From the cell containing the given text, extract its center point as [X, Y] coordinate. 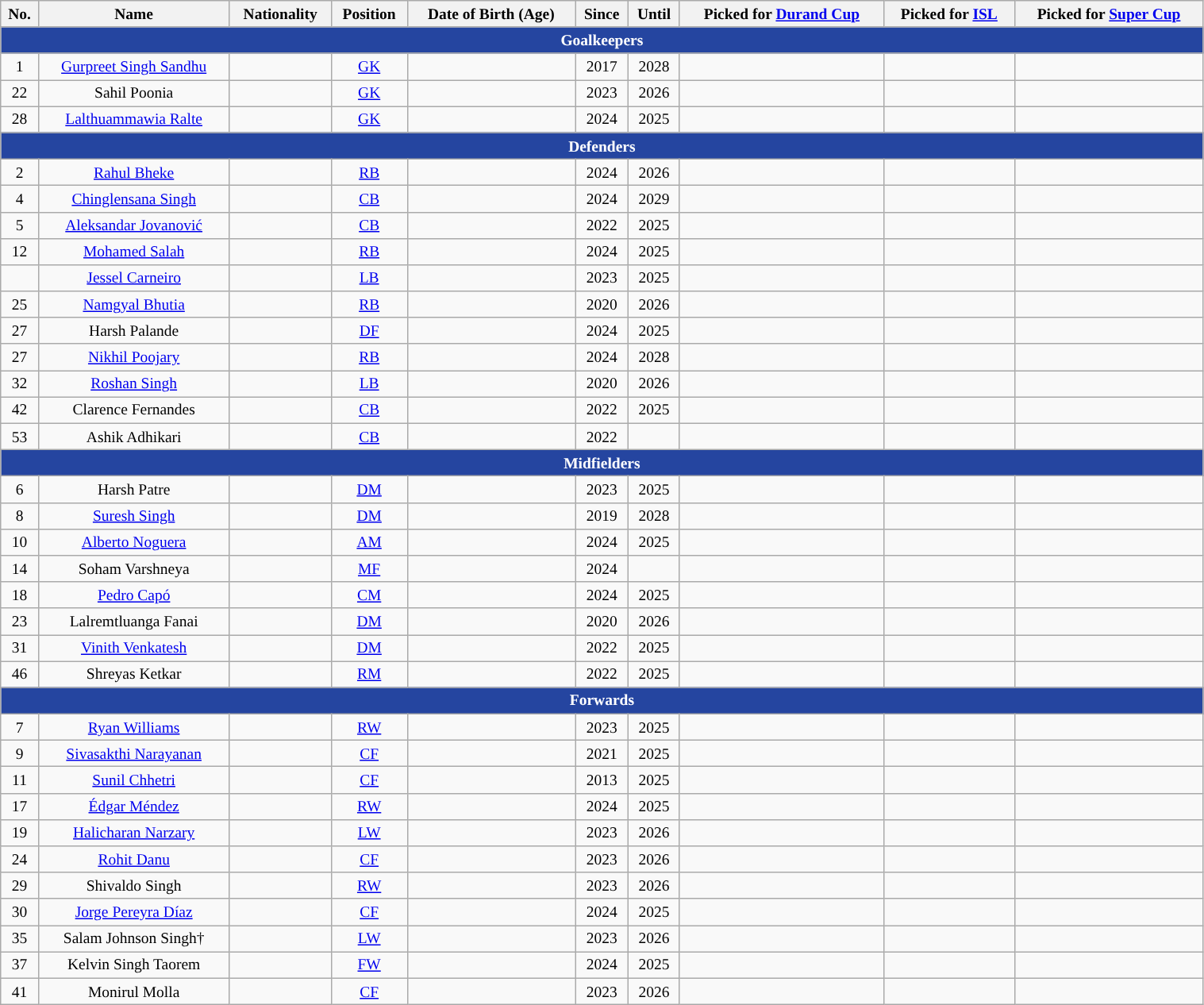
Kelvin Singh Taorem [133, 965]
Nikhil Poojary [133, 357]
Soham Varshneya [133, 568]
Sivasakthi Narayanan [133, 754]
Chinglensana Singh [133, 198]
FW [369, 965]
CM [369, 595]
Since [602, 14]
12 [20, 251]
Until [654, 14]
Mohamed Salah [133, 251]
7 [20, 727]
Defenders [602, 146]
Aleksandar Jovanović [133, 225]
Jessel Carneiro [133, 278]
46 [20, 675]
23 [20, 621]
11 [20, 780]
37 [20, 965]
10 [20, 541]
Rahul Bheke [133, 171]
AM [369, 541]
5 [20, 225]
8 [20, 516]
41 [20, 991]
2 [20, 171]
14 [20, 568]
Picked for Super Cup [1109, 14]
31 [20, 648]
6 [20, 489]
Picked for Durand Cup [781, 14]
Halicharan Narzary [133, 832]
35 [20, 938]
Harsh Palande [133, 330]
Sunil Chhetri [133, 780]
Gurpreet Singh Sandhu [133, 67]
19 [20, 832]
Salam Johnson Singh† [133, 938]
Shreyas Ketkar [133, 675]
28 [20, 119]
Suresh Singh [133, 516]
Édgar Méndez [133, 807]
29 [20, 886]
Date of Birth (Age) [491, 14]
2019 [602, 516]
Midfielders [602, 464]
Forwards [602, 700]
32 [20, 384]
2013 [602, 780]
2029 [654, 198]
Lalthuammawia Ralte [133, 119]
2017 [602, 67]
1 [20, 67]
RM [369, 675]
Picked for ISL [949, 14]
18 [20, 595]
30 [20, 911]
Rohit Danu [133, 859]
Jorge Pereyra Díaz [133, 911]
Goalkeepers [602, 40]
42 [20, 410]
9 [20, 754]
Shivaldo Singh [133, 886]
Roshan Singh [133, 384]
No. [20, 14]
Ashik Adhikari [133, 437]
Name [133, 14]
Clarence Fernandes [133, 410]
53 [20, 437]
25 [20, 305]
Ryan Williams [133, 727]
Lalremtluanga Fanai [133, 621]
Alberto Noguera [133, 541]
Namgyal Bhutia [133, 305]
2021 [602, 754]
Nationality [280, 14]
Sahil Poonia [133, 94]
22 [20, 94]
Harsh Patre [133, 489]
Vinith Venkatesh [133, 648]
Pedro Capó [133, 595]
17 [20, 807]
DF [369, 330]
4 [20, 198]
24 [20, 859]
Position [369, 14]
Monirul Molla [133, 991]
MF [369, 568]
